Output the (X, Y) coordinate of the center of the cell containing the given text.  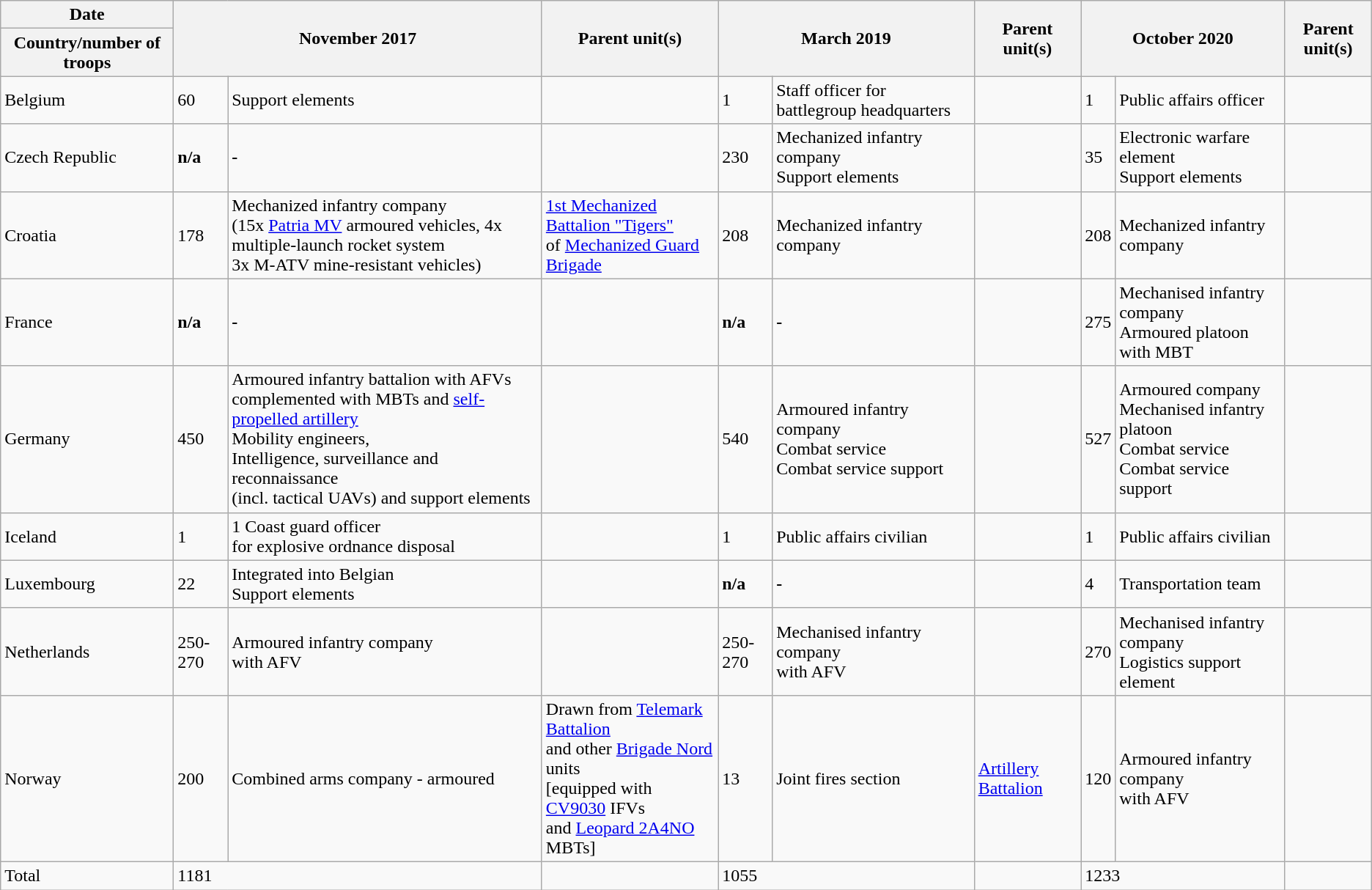
Netherlands (87, 651)
Combined arms company - armoured (386, 779)
1st Mechanized Battalion "Tigers"of Mechanized Guard Brigade (630, 235)
October 2020 (1183, 38)
Public affairs officer (1200, 100)
1 Coast guard officerfor explosive ordnance disposal (386, 537)
Czech Republic (87, 158)
Joint fires section (874, 779)
540 (745, 439)
Croatia (87, 235)
Mechanised infantry companyArmoured platoon with MBT (1200, 323)
Support elements (386, 100)
1233 (1183, 875)
120 (1098, 779)
Mechanized infantry companySupport elements (874, 158)
Mechanised infantry companyLogistics support element (1200, 651)
270 (1098, 651)
4 (1098, 584)
November 2017 (358, 38)
Armoured infantry companyCombat serviceCombat service support (874, 439)
Iceland (87, 537)
France (87, 323)
Armoured companyMechanised infantry platoonCombat serviceCombat service support (1200, 439)
35 (1098, 158)
450 (201, 439)
March 2019 (846, 38)
13 (745, 779)
60 (201, 100)
22 (201, 584)
Belgium (87, 100)
230 (745, 158)
Mechanized infantry company(15x Patria MV armoured vehicles, 4x multiple-launch rocket system3x M-ATV mine-resistant vehicles) (386, 235)
Norway (87, 779)
275 (1098, 323)
527 (1098, 439)
200 (201, 779)
Mechanised infantry companywith AFV (874, 651)
Total (87, 875)
Luxembourg (87, 584)
Integrated into BelgianSupport elements (386, 584)
178 (201, 235)
Artillery Battalion (1028, 779)
1181 (358, 875)
Country/number of troops (87, 53)
Drawn from Telemark Battalionand other Brigade Nord units[equipped with CV9030 IFVsand Leopard 2A4NO MBTs] (630, 779)
Staff officer for battlegroup headquarters (874, 100)
Date (87, 15)
Electronic warfare elementSupport elements (1200, 158)
Germany (87, 439)
1055 (846, 875)
Transportation team (1200, 584)
